Search for the cell housing the specified text and yield its [x, y] center coordinate. 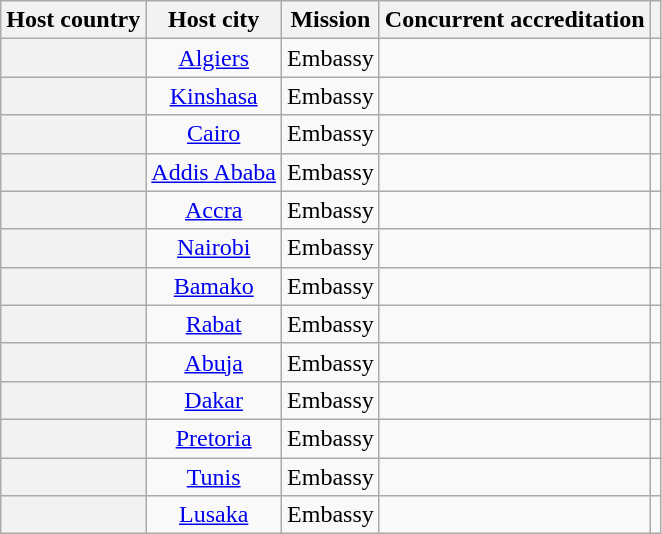
Algiers [214, 58]
Addis Ababa [214, 172]
Cairo [214, 134]
Dakar [214, 400]
Host city [214, 20]
Abuja [214, 362]
Concurrent accreditation [514, 20]
Mission [331, 20]
Kinshasa [214, 96]
Accra [214, 210]
Rabat [214, 324]
Host country [74, 20]
Nairobi [214, 248]
Bamako [214, 286]
Tunis [214, 477]
Pretoria [214, 438]
Lusaka [214, 515]
